Provide the [X, Y] coordinate of the cell's center where the given text is located.  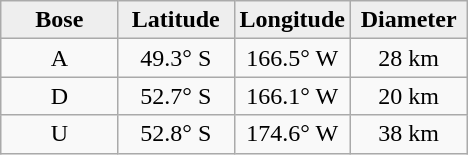
A [59, 58]
Diameter [408, 20]
166.1° W [292, 96]
U [59, 134]
28 km [408, 58]
174.6° W [292, 134]
52.8° S [176, 134]
20 km [408, 96]
Bose [59, 20]
166.5° W [292, 58]
Latitude [176, 20]
49.3° S [176, 58]
52.7° S [176, 96]
Longitude [292, 20]
D [59, 96]
38 km [408, 134]
